For the text-containing cell, return its midpoint in (X, Y) coordinate format. 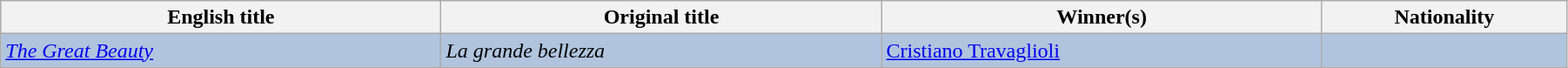
Cristiano Travaglioli (1102, 51)
La grande bellezza (661, 51)
Original title (661, 17)
English title (221, 17)
The Great Beauty (221, 51)
Winner(s) (1102, 17)
Nationality (1444, 17)
